Detect which cell encompasses the target text, then output its [x, y] center coordinate. 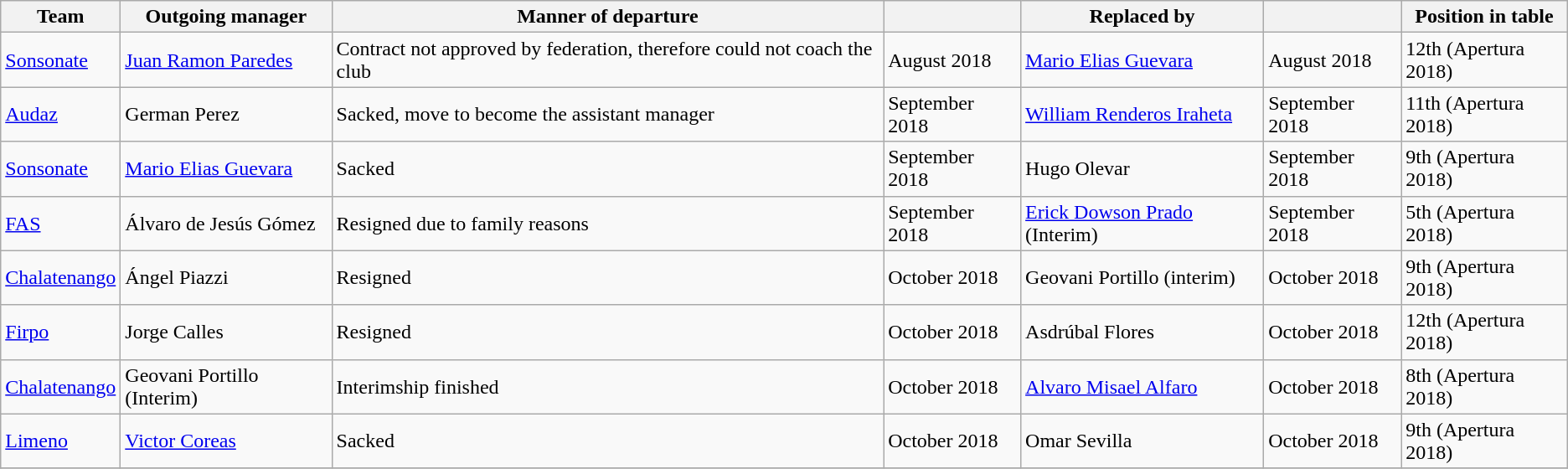
Asdrúbal Flores [1142, 332]
Outgoing manager [226, 17]
Geovani Portillo (interim) [1142, 278]
FAS [60, 223]
Replaced by [1142, 17]
Firpo [60, 332]
Limeno [60, 441]
8th (Apertura 2018) [1484, 387]
5th (Apertura 2018) [1484, 223]
Geovani Portillo (Interim) [226, 387]
Alvaro Misael Alfaro [1142, 387]
Juan Ramon Paredes [226, 60]
Álvaro de Jesús Gómez [226, 223]
Interimship finished [608, 387]
Ángel Piazzi [226, 278]
Sacked, move to become the assistant manager [608, 114]
Victor Coreas [226, 441]
11th (Apertura 2018) [1484, 114]
Hugo Olevar [1142, 169]
William Renderos Iraheta [1142, 114]
Jorge Calles [226, 332]
Audaz [60, 114]
German Perez [226, 114]
Resigned due to family reasons [608, 223]
Manner of departure [608, 17]
Omar Sevilla [1142, 441]
Contract not approved by federation, therefore could not coach the club [608, 60]
Position in table [1484, 17]
Erick Dowson Prado (Interim) [1142, 223]
Team [60, 17]
